Pinpoint the cell where the given text exists, returning its [x, y] midpoint coordinate. 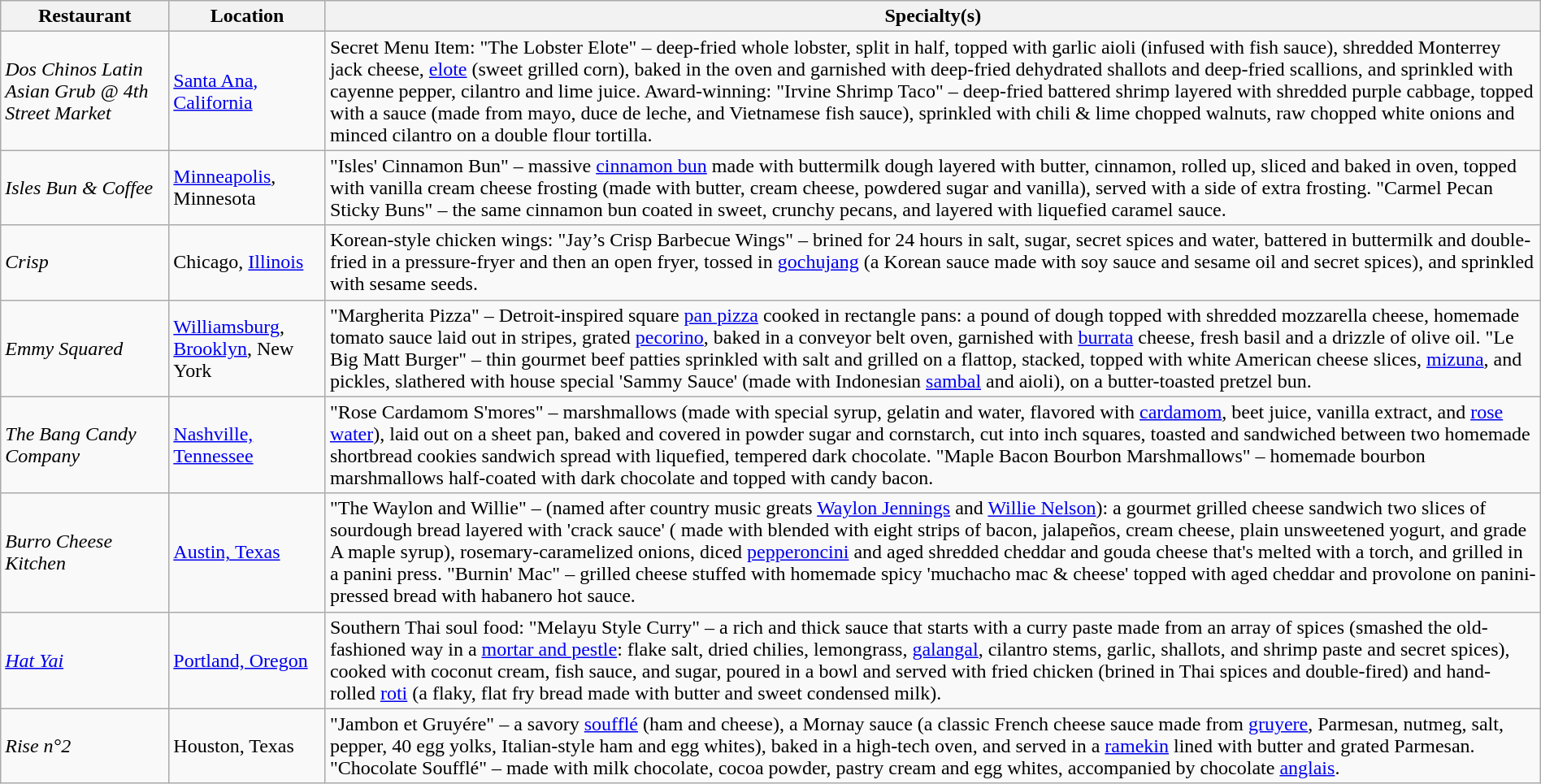
The Bang Candy Company [85, 445]
Hat Yai [85, 660]
Minneapolis, Minnesota [247, 188]
Houston, Texas [247, 746]
Williamsburg, Brooklyn, New York [247, 348]
Emmy Squared [85, 348]
Austin, Texas [247, 552]
Location [247, 16]
Specialty(s) [933, 16]
Burro Cheese Kitchen [85, 552]
Rise n°2 [85, 746]
Crisp [85, 262]
Santa Ana, California [247, 91]
Restaurant [85, 16]
Portland, Oregon [247, 660]
Dos Chinos Latin Asian Grub @ 4th Street Market [85, 91]
Isles Bun & Coffee [85, 188]
Nashville, Tennessee [247, 445]
Chicago, Illinois [247, 262]
